From the cell containing the given text, extract its center point as [x, y] coordinate. 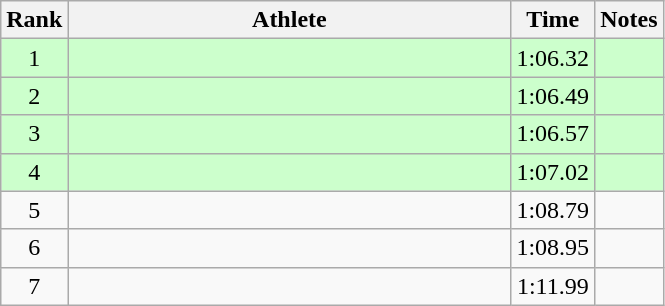
Time [553, 20]
6 [34, 248]
1:08.79 [553, 210]
4 [34, 172]
1:06.49 [553, 96]
1:08.95 [553, 248]
1 [34, 58]
1:06.57 [553, 134]
1:06.32 [553, 58]
7 [34, 286]
Athlete [290, 20]
1:11.99 [553, 286]
1:07.02 [553, 172]
Notes [629, 20]
5 [34, 210]
Rank [34, 20]
2 [34, 96]
3 [34, 134]
